Capture the cell that displays the provided text and extract its (x, y) central coordinate. 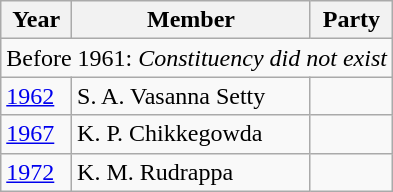
Member (192, 20)
1967 (36, 134)
S. A. Vasanna Setty (192, 96)
K. P. Chikkegowda (192, 134)
Year (36, 20)
1962 (36, 96)
Before 1961: Constituency did not exist (197, 58)
Party (351, 20)
K. M. Rudrappa (192, 172)
1972 (36, 172)
